Return the [X, Y] coordinate for the center point of the cell that contains the specified text.  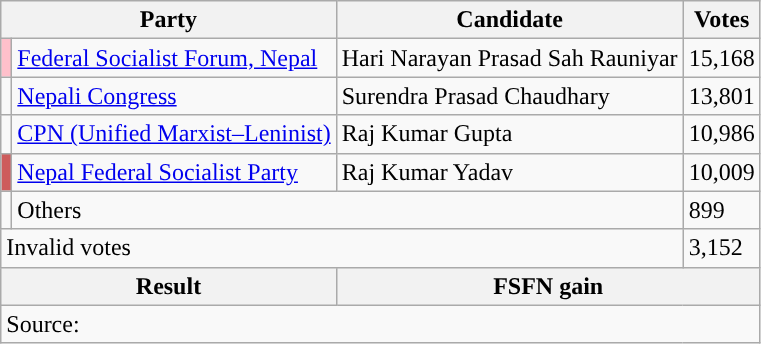
Invalid votes [342, 248]
Hari Narayan Prasad Sah Rauniyar [510, 58]
Nepal Federal Socialist Party [174, 172]
Raj Kumar Yadav [510, 172]
Nepali Congress [174, 96]
Federal Socialist Forum, Nepal [174, 58]
899 [722, 210]
15,168 [722, 58]
CPN (Unified Marxist–Leninist) [174, 134]
10,986 [722, 134]
Party [168, 20]
Candidate [510, 20]
Source: [380, 324]
Surendra Prasad Chaudhary [510, 96]
FSFN gain [548, 286]
3,152 [722, 248]
Votes [722, 20]
Raj Kumar Gupta [510, 134]
10,009 [722, 172]
Result [168, 286]
Others [348, 210]
13,801 [722, 96]
